Extract the (x, y) coordinate from the center of the cell holding the provided text.  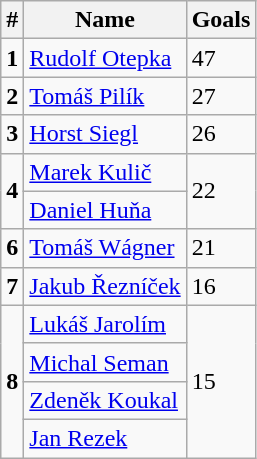
Marek Kulič (105, 172)
Horst Siegl (105, 134)
6 (12, 248)
Daniel Huňa (105, 210)
21 (221, 248)
22 (221, 191)
16 (221, 286)
47 (221, 58)
Rudolf Otepka (105, 58)
Lukáš Jarolím (105, 324)
8 (12, 381)
2 (12, 96)
3 (12, 134)
Name (105, 20)
Zdeněk Koukal (105, 400)
Tomáš Pilík (105, 96)
# (12, 20)
7 (12, 286)
Jakub Řezníček (105, 286)
Jan Rezek (105, 438)
27 (221, 96)
4 (12, 191)
1 (12, 58)
Tomáš Wágner (105, 248)
26 (221, 134)
Michal Seman (105, 362)
Goals (221, 20)
15 (221, 381)
